Extract the (X, Y) coordinate from the center of the cell holding the provided text.  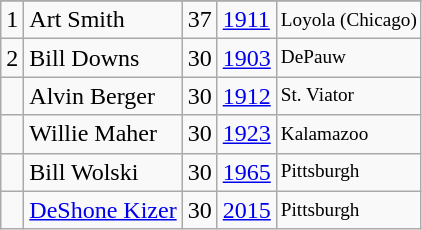
1965 (246, 172)
1923 (246, 134)
Bill Downs (103, 58)
Loyola (Chicago) (348, 20)
1 (12, 20)
DeShone Kizer (103, 210)
1912 (246, 96)
Bill Wolski (103, 172)
2 (12, 58)
Kalamazoo (348, 134)
37 (200, 20)
DePauw (348, 58)
2015 (246, 210)
Art Smith (103, 20)
1911 (246, 20)
Willie Maher (103, 134)
1903 (246, 58)
Alvin Berger (103, 96)
St. Viator (348, 96)
